Capture the cell that displays the provided text and extract its [x, y] central coordinate. 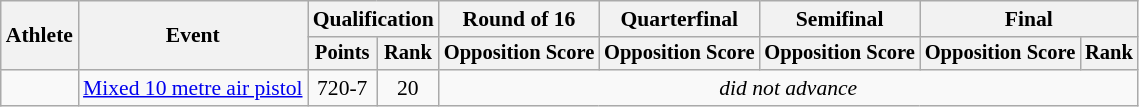
Event [193, 36]
Qualification [374, 19]
Points [342, 54]
Final [1029, 19]
Mixed 10 metre air pistol [193, 88]
did not advance [788, 88]
720-7 [342, 88]
Semifinal [839, 19]
Round of 16 [519, 19]
Quarterfinal [679, 19]
20 [408, 88]
Athlete [40, 36]
